Capture the cell that displays the provided text and extract its (x, y) central coordinate. 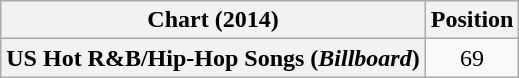
Position (472, 20)
69 (472, 58)
US Hot R&B/Hip-Hop Songs (Billboard) (213, 58)
Chart (2014) (213, 20)
